Scan for the cell matching the given text and deliver its (x, y) coordinate at center. 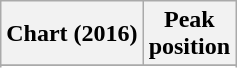
Peakposition (189, 34)
Chart (2016) (72, 34)
